Extract the [X, Y] coordinate from the center of the cell holding the provided text.  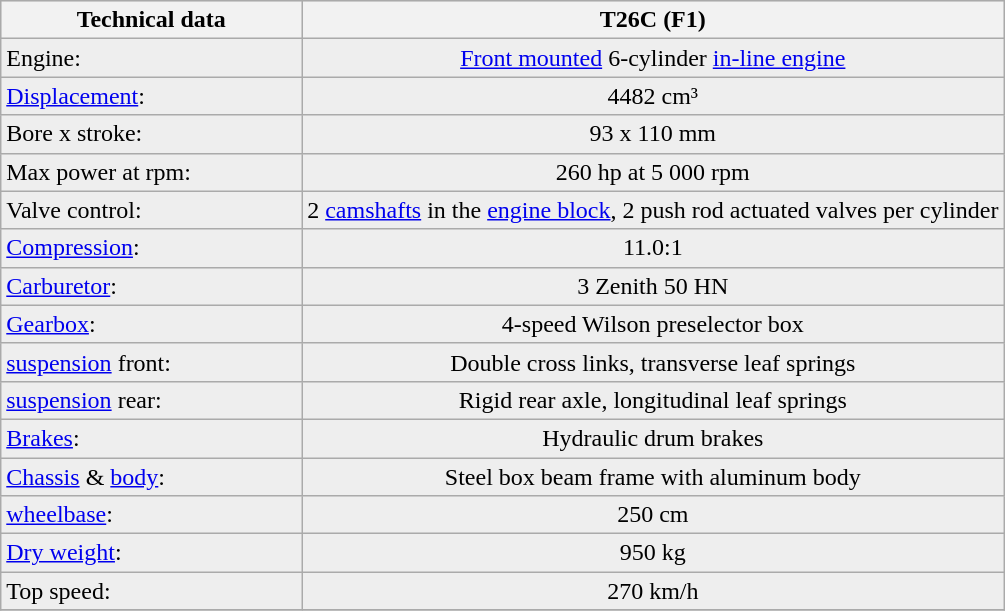
Rigid rear axle, longitudinal leaf springs [653, 400]
Double cross links, transverse leaf springs [653, 362]
Chassis & body: [152, 477]
Top speed: [152, 591]
suspension rear: [152, 400]
Brakes: [152, 438]
4482 cm³ [653, 96]
950 kg [653, 553]
Hydraulic drum brakes [653, 438]
260 hp at 5 000 rpm [653, 172]
Carburetor: [152, 286]
3 Zenith 50 HN [653, 286]
Max power at rpm: [152, 172]
Engine: [152, 58]
Valve control: [152, 210]
Bore x stroke: [152, 134]
Displacement: [152, 96]
270 km/h [653, 591]
4-speed Wilson preselector box [653, 324]
11.0:1 [653, 248]
Steel box beam frame with aluminum body [653, 477]
wheelbase: [152, 515]
Front mounted 6-cylinder in-line engine [653, 58]
2 camshafts in the engine block, 2 push rod actuated valves per cylinder [653, 210]
250 cm [653, 515]
Technical data [152, 20]
T26C (F1) [653, 20]
Gearbox: [152, 324]
Dry weight: [152, 553]
suspension front: [152, 362]
Compression: [152, 248]
93 x 110 mm [653, 134]
